Detect which cell encompasses the target text, then output its [X, Y] center coordinate. 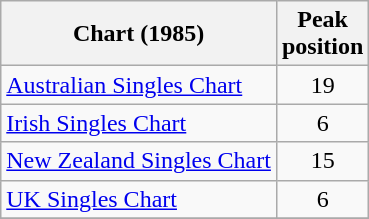
UK Singles Chart [139, 199]
Irish Singles Chart [139, 123]
Australian Singles Chart [139, 85]
Chart (1985) [139, 34]
19 [322, 85]
Peakposition [322, 34]
15 [322, 161]
New Zealand Singles Chart [139, 161]
